Pinpoint the cell where the given text exists, returning its [X, Y] midpoint coordinate. 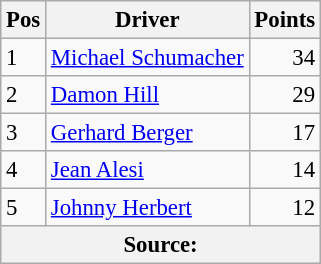
Michael Schumacher [148, 58]
3 [24, 133]
12 [284, 208]
17 [284, 133]
34 [284, 58]
Gerhard Berger [148, 133]
Damon Hill [148, 95]
Source: [161, 245]
Driver [148, 20]
29 [284, 95]
Johnny Herbert [148, 208]
4 [24, 170]
1 [24, 58]
2 [24, 95]
5 [24, 208]
Jean Alesi [148, 170]
14 [284, 170]
Points [284, 20]
Pos [24, 20]
